For the text-containing cell, return its midpoint in [X, Y] coordinate format. 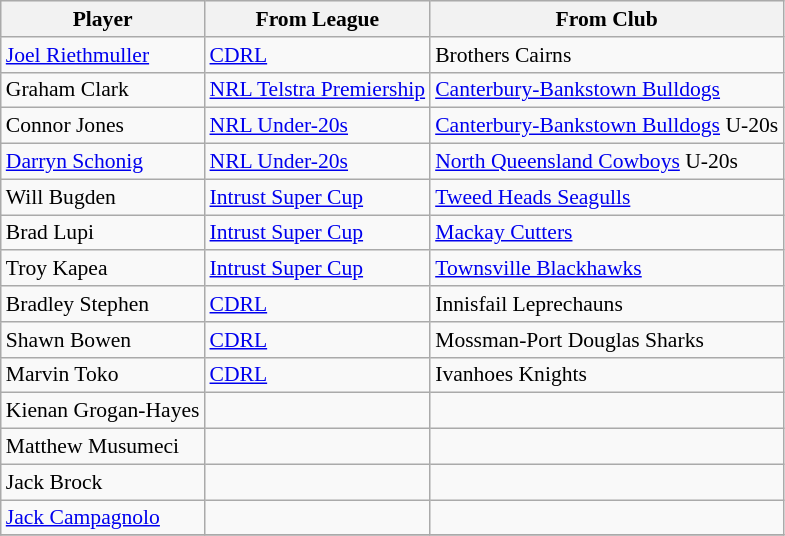
Marvin Toko [103, 375]
Player [103, 19]
From Club [606, 19]
NRL Telstra Premiership [317, 90]
Bradley Stephen [103, 304]
Graham Clark [103, 90]
Ivanhoes Knights [606, 375]
From League [317, 19]
Mossman-Port Douglas Sharks [606, 340]
North Queensland Cowboys U-20s [606, 162]
Mackay Cutters [606, 233]
Townsville Blackhawks [606, 269]
Tweed Heads Seagulls [606, 197]
Shawn Bowen [103, 340]
Canterbury-Bankstown Bulldogs [606, 90]
Jack Campagnolo [103, 518]
Will Bugden [103, 197]
Brad Lupi [103, 233]
Troy Kapea [103, 269]
Kienan Grogan-Hayes [103, 411]
Jack Brock [103, 482]
Canterbury-Bankstown Bulldogs U-20s [606, 126]
Darryn Schonig [103, 162]
Innisfail Leprechauns [606, 304]
Connor Jones [103, 126]
Matthew Musumeci [103, 447]
Joel Riethmuller [103, 55]
Brothers Cairns [606, 55]
